Pinpoint the cell where the given text exists, returning its (X, Y) midpoint coordinate. 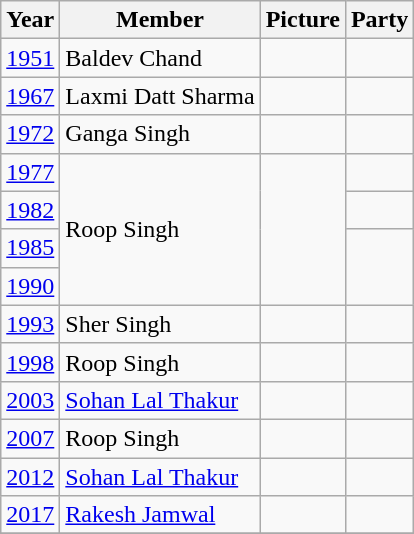
2012 (30, 477)
Ganga Singh (160, 134)
Laxmi Datt Sharma (160, 96)
2017 (30, 515)
1985 (30, 248)
2007 (30, 438)
Sher Singh (160, 324)
Year (30, 20)
Rakesh Jamwal (160, 515)
1967 (30, 96)
Member (160, 20)
1982 (30, 210)
1951 (30, 58)
2003 (30, 400)
1998 (30, 362)
Baldev Chand (160, 58)
1993 (30, 324)
Party (379, 20)
1977 (30, 172)
Picture (302, 20)
1990 (30, 286)
1972 (30, 134)
